Determine the [x, y] coordinate at the center of the cell enclosing the given text.  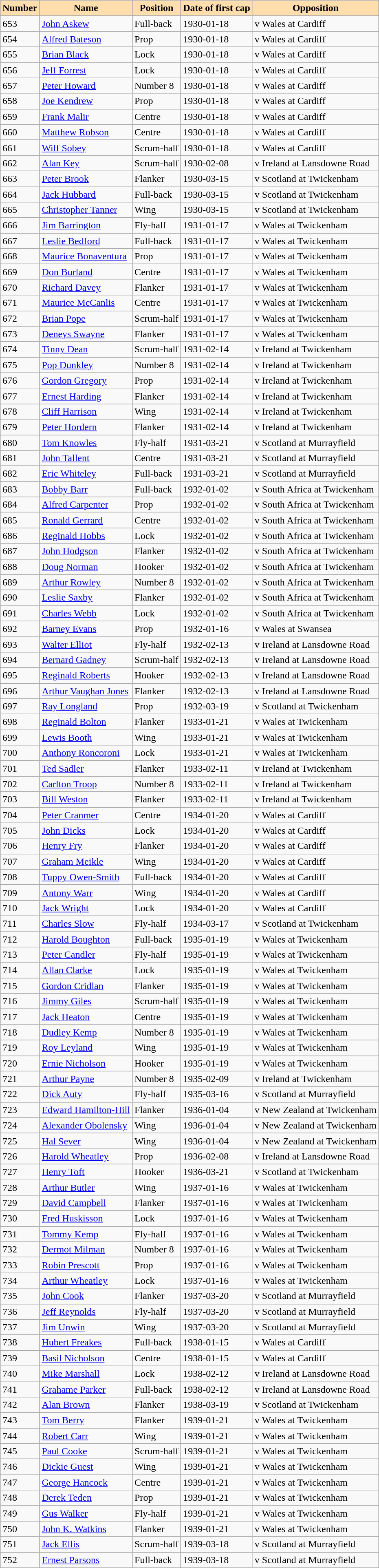
719 [20, 1048]
1936-02-08 [217, 1156]
Dickie Guest [86, 1467]
Richard Davey [86, 287]
750 [20, 1529]
Jeff Forrest [86, 70]
657 [20, 86]
John Askew [86, 24]
Fred Huskisson [86, 1219]
715 [20, 986]
713 [20, 955]
739 [20, 1358]
692 [20, 629]
731 [20, 1234]
Alan Brown [86, 1405]
1930-02-08 [217, 163]
1932-03-19 [217, 707]
661 [20, 148]
Arthur Butler [86, 1188]
Cliff Harrison [86, 411]
696 [20, 691]
655 [20, 55]
716 [20, 1001]
Maurice McCanlis [86, 303]
Harold Wheatley [86, 1156]
Frank Malir [86, 117]
Gordon Gregory [86, 380]
Ronald Gerrard [86, 520]
Graham Meikle [86, 861]
680 [20, 442]
Peter Hordern [86, 427]
David Campbell [86, 1203]
v Wales at Swansea [315, 629]
John Hodgson [86, 551]
Alfred Bateson [86, 39]
Arthur Payne [86, 1079]
718 [20, 1032]
Jimmy Giles [86, 1001]
658 [20, 101]
671 [20, 303]
Jim Unwin [86, 1327]
742 [20, 1405]
704 [20, 815]
Number [20, 8]
Roy Leyland [86, 1048]
691 [20, 613]
714 [20, 970]
Charles Webb [86, 613]
Tom Knowles [86, 442]
Jim Barrington [86, 225]
676 [20, 380]
679 [20, 427]
Jack Heaton [86, 1017]
Tom Berry [86, 1420]
John Cook [86, 1296]
727 [20, 1172]
678 [20, 411]
Peter Candler [86, 955]
Matthew Robson [86, 132]
749 [20, 1513]
Lewis Booth [86, 738]
Walter Elliot [86, 644]
Joe Kendrew [86, 101]
743 [20, 1420]
703 [20, 799]
667 [20, 241]
Harold Boughton [86, 939]
687 [20, 551]
Tommy Kemp [86, 1234]
Mike Marshall [86, 1374]
751 [20, 1544]
John K. Watkins [86, 1529]
724 [20, 1125]
698 [20, 722]
693 [20, 644]
707 [20, 861]
683 [20, 489]
723 [20, 1110]
746 [20, 1467]
735 [20, 1296]
Wilf Sobey [86, 148]
706 [20, 846]
Opposition [315, 8]
Brian Black [86, 55]
Grahame Parker [86, 1389]
745 [20, 1451]
Dermot Milman [86, 1250]
Antony Warr [86, 892]
730 [20, 1219]
Pop Dunkley [86, 365]
747 [20, 1482]
Arthur Rowley [86, 582]
Robert Carr [86, 1435]
John Tallent [86, 458]
Paul Cooke [86, 1451]
Jeff Reynolds [86, 1312]
725 [20, 1141]
752 [20, 1560]
Deneys Swayne [86, 334]
738 [20, 1343]
Jack Wright [86, 908]
Arthur Wheatley [86, 1281]
729 [20, 1203]
688 [20, 567]
Eric Whiteley [86, 474]
1935-03-16 [217, 1094]
Ernie Nicholson [86, 1063]
Gordon Cridlan [86, 986]
732 [20, 1250]
662 [20, 163]
Jack Ellis [86, 1544]
Don Burland [86, 272]
Charles Slow [86, 923]
705 [20, 830]
675 [20, 365]
Reginald Hobbs [86, 536]
Henry Toft [86, 1172]
728 [20, 1188]
Reginald Bolton [86, 722]
672 [20, 318]
Bobby Barr [86, 489]
717 [20, 1017]
Ernest Parsons [86, 1560]
670 [20, 287]
Jack Hubbard [86, 194]
Alfred Carpenter [86, 505]
Reginald Roberts [86, 675]
697 [20, 707]
695 [20, 675]
Name [86, 8]
726 [20, 1156]
Edward Hamilton-Hill [86, 1110]
702 [20, 784]
Carlton Troop [86, 784]
685 [20, 520]
Allan Clarke [86, 970]
Ernest Harding [86, 396]
721 [20, 1079]
Brian Pope [86, 318]
699 [20, 738]
1934-03-17 [217, 923]
737 [20, 1327]
690 [20, 598]
John Dicks [86, 830]
734 [20, 1281]
684 [20, 505]
Derek Teden [86, 1498]
686 [20, 536]
740 [20, 1374]
666 [20, 225]
682 [20, 474]
Robin Prescott [86, 1265]
Doug Norman [86, 567]
677 [20, 396]
Peter Cranmer [86, 815]
Basil Nicholson [86, 1358]
1936-03-21 [217, 1172]
656 [20, 70]
Bill Weston [86, 799]
663 [20, 179]
George Hancock [86, 1482]
Leslie Saxby [86, 598]
668 [20, 256]
Christopher Tanner [86, 210]
709 [20, 892]
664 [20, 194]
722 [20, 1094]
711 [20, 923]
Position [156, 8]
Hal Sever [86, 1141]
Dick Auty [86, 1094]
673 [20, 334]
689 [20, 582]
681 [20, 458]
660 [20, 132]
659 [20, 117]
674 [20, 349]
720 [20, 1063]
Barney Evans [86, 629]
701 [20, 769]
Tinny Dean [86, 349]
Date of first cap [217, 8]
665 [20, 210]
748 [20, 1498]
1935-02-09 [217, 1079]
653 [20, 24]
Arthur Vaughan Jones [86, 691]
741 [20, 1389]
Maurice Bonaventura [86, 256]
708 [20, 877]
Peter Brook [86, 179]
Peter Howard [86, 86]
744 [20, 1435]
Hubert Freakes [86, 1343]
669 [20, 272]
694 [20, 660]
Alexander Obolensky [86, 1125]
1932-01-16 [217, 629]
736 [20, 1312]
Leslie Bedford [86, 241]
733 [20, 1265]
Anthony Roncoroni [86, 753]
710 [20, 908]
Alan Key [86, 163]
Ted Sadler [86, 769]
Henry Fry [86, 846]
Dudley Kemp [86, 1032]
Bernard Gadney [86, 660]
712 [20, 939]
654 [20, 39]
1938-03-19 [217, 1405]
700 [20, 753]
Ray Longland [86, 707]
Gus Walker [86, 1513]
Tuppy Owen-Smith [86, 877]
